Provide the (x, y) coordinate of the cell's center where the given text is located.  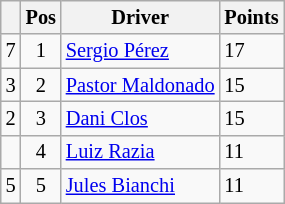
Points (251, 17)
Dani Clos (140, 118)
4 (41, 152)
Pos (41, 17)
Driver (140, 17)
1 (41, 51)
Jules Bianchi (140, 186)
Sergio Pérez (140, 51)
7 (11, 51)
17 (251, 51)
Pastor Maldonado (140, 85)
Luiz Razia (140, 152)
